Scan for the cell matching the given text and deliver its (x, y) coordinate at center. 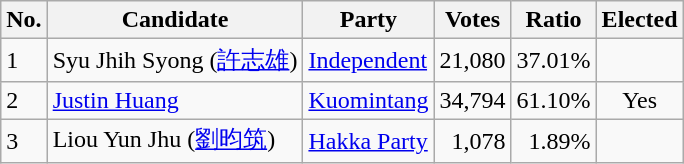
21,080 (472, 60)
3 (24, 140)
Party (368, 20)
1 (24, 60)
1.89% (554, 140)
Syu Jhih Syong (許志雄) (175, 60)
Candidate (175, 20)
Independent (368, 60)
2 (24, 100)
37.01% (554, 60)
1,078 (472, 140)
Elected (640, 20)
Ratio (554, 20)
61.10% (554, 100)
Hakka Party (368, 140)
Votes (472, 20)
Justin Huang (175, 100)
No. (24, 20)
Yes (640, 100)
34,794 (472, 100)
Liou Yun Jhu (劉昀筑) (175, 140)
Kuomintang (368, 100)
